From the cell containing the given text, extract its center point as (x, y) coordinate. 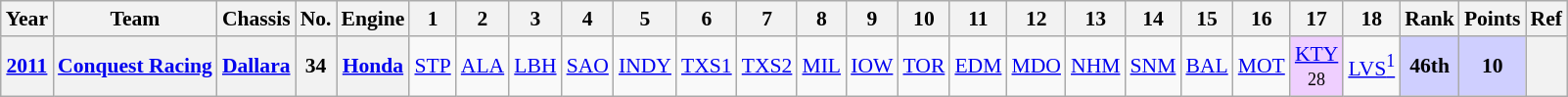
MDO (1036, 67)
11 (978, 19)
1 (433, 19)
SNM (1153, 67)
8 (821, 19)
EDM (978, 67)
LVS1 (1371, 67)
9 (871, 19)
18 (1371, 19)
LBH (534, 67)
TXS2 (767, 67)
MOT (1262, 67)
12 (1036, 19)
Year (27, 19)
Honda (374, 67)
16 (1262, 19)
TOR (924, 67)
No. (316, 19)
MIL (821, 67)
15 (1206, 19)
6 (707, 19)
3 (534, 19)
Ref (1546, 19)
KTY28 (1316, 67)
Conquest Racing (135, 67)
SAO (587, 67)
Points (1493, 19)
ALA (483, 67)
STP (433, 67)
BAL (1206, 67)
Team (135, 19)
2 (483, 19)
5 (645, 19)
7 (767, 19)
TXS1 (707, 67)
34 (316, 67)
Dallara (256, 67)
13 (1096, 19)
INDY (645, 67)
14 (1153, 19)
4 (587, 19)
Rank (1429, 19)
46th (1429, 67)
Engine (374, 19)
17 (1316, 19)
IOW (871, 67)
Chassis (256, 19)
2011 (27, 67)
NHM (1096, 67)
